Output the [x, y] coordinate of the center of the cell containing the given text.  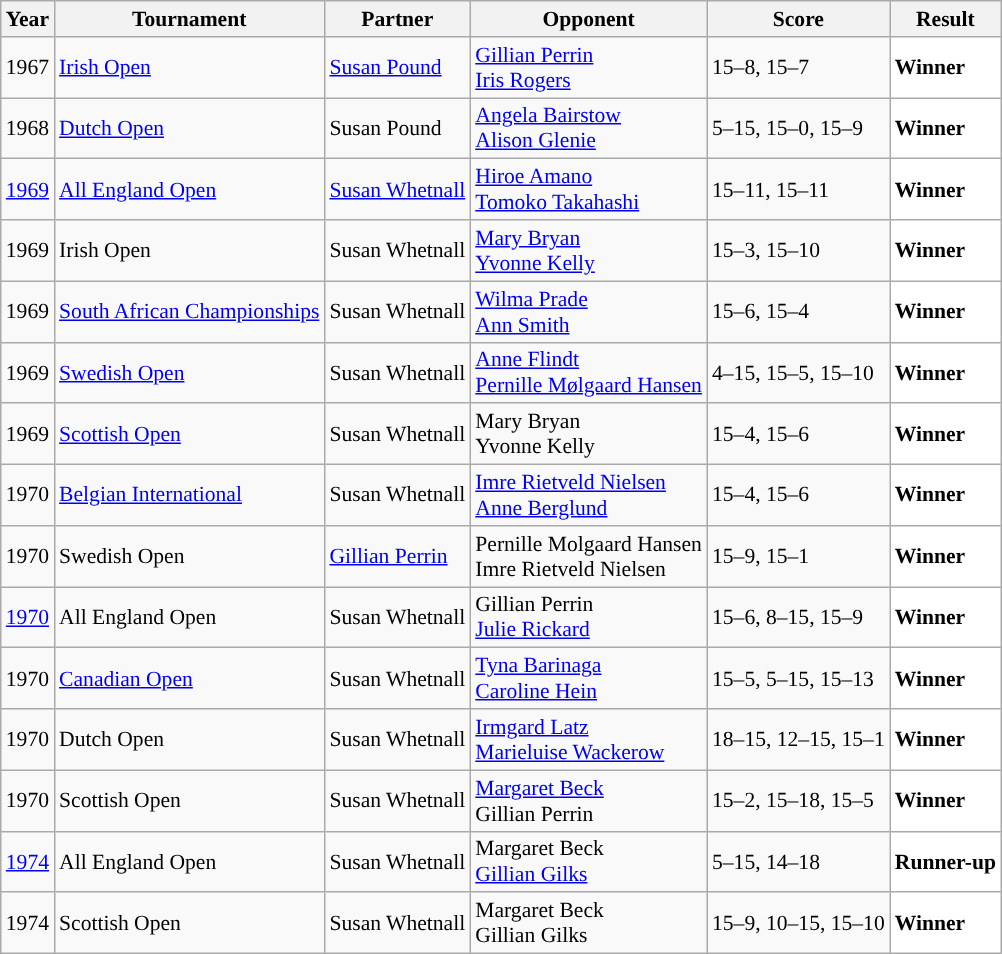
18–15, 12–15, 15–1 [798, 740]
Anne Flindt Pernille Mølgaard Hansen [588, 372]
Tournament [189, 19]
1967 [28, 68]
Hiroe Amano Tomoko Takahashi [588, 190]
Tyna Barinaga Caroline Hein [588, 678]
Margaret Beck Gillian Perrin [588, 800]
South African Championships [189, 312]
Angela Bairstow Alison Glenie [588, 128]
15–3, 15–10 [798, 250]
Wilma Prade Ann Smith [588, 312]
5–15, 14–18 [798, 862]
15–6, 8–15, 15–9 [798, 618]
Runner-up [946, 862]
15–11, 15–11 [798, 190]
15–8, 15–7 [798, 68]
5–15, 15–0, 15–9 [798, 128]
Irmgard Latz Marieluise Wackerow [588, 740]
15–6, 15–4 [798, 312]
Belgian International [189, 496]
Year [28, 19]
Imre Rietveld Nielsen Anne Berglund [588, 496]
1968 [28, 128]
Pernille Molgaard Hansen Imre Rietveld Nielsen [588, 556]
15–5, 5–15, 15–13 [798, 678]
Score [798, 19]
Gillian Perrin [397, 556]
Result [946, 19]
15–9, 10–15, 15–10 [798, 924]
Gillian Perrin Julie Rickard [588, 618]
4–15, 15–5, 15–10 [798, 372]
Gillian Perrin Iris Rogers [588, 68]
15–9, 15–1 [798, 556]
Partner [397, 19]
Opponent [588, 19]
Canadian Open [189, 678]
15–2, 15–18, 15–5 [798, 800]
